Scan for the cell matching the given text and deliver its (X, Y) coordinate at center. 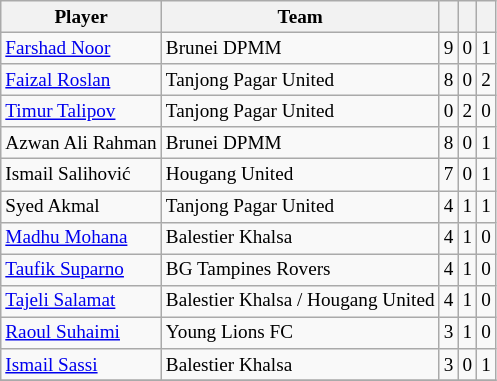
Hougang United (300, 175)
Tajeli Salamat (82, 301)
Young Lions FC (300, 333)
Azwan Ali Rahman (82, 143)
9 (448, 48)
Team (300, 17)
Syed Akmal (82, 206)
Player (82, 17)
7 (448, 175)
Timur Talipov (82, 111)
Ismail Sassi (82, 365)
Balestier Khalsa / Hougang United (300, 301)
Raoul Suhaimi (82, 333)
Farshad Noor (82, 48)
Madhu Mohana (82, 238)
Faizal Roslan (82, 80)
Ismail Salihović (82, 175)
Taufik Suparno (82, 270)
BG Tampines Rovers (300, 270)
